Find where the given text appears and provide that cell's center as [x, y] coordinate. 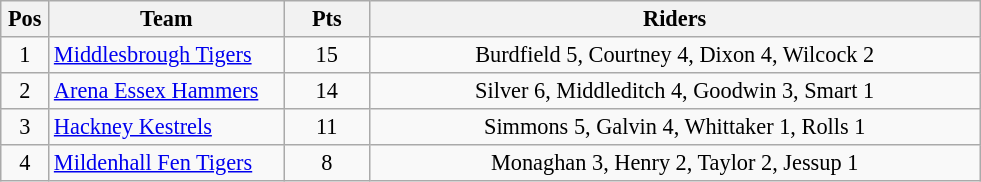
Hackney Kestrels [166, 126]
Silver 6, Middleditch 4, Goodwin 3, Smart 1 [674, 90]
11 [326, 126]
14 [326, 90]
Simmons 5, Galvin 4, Whittaker 1, Rolls 1 [674, 126]
Middlesbrough Tigers [166, 55]
1 [25, 55]
Burdfield 5, Courtney 4, Dixon 4, Wilcock 2 [674, 55]
Team [166, 19]
Pts [326, 19]
Monaghan 3, Henry 2, Taylor 2, Jessup 1 [674, 162]
4 [25, 162]
2 [25, 90]
3 [25, 126]
8 [326, 162]
Arena Essex Hammers [166, 90]
Riders [674, 19]
Pos [25, 19]
15 [326, 55]
Mildenhall Fen Tigers [166, 162]
